Return (X, Y) of the center of cell containing provided text 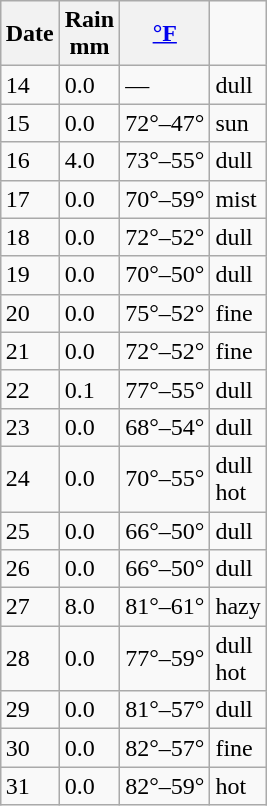
70°–50° (165, 275)
16 (30, 161)
27 (30, 607)
26 (30, 569)
82°–59° (165, 786)
4.0 (89, 161)
14 (30, 85)
25 (30, 531)
24 (30, 478)
77°–59° (165, 658)
22 (30, 389)
8.0 (89, 607)
mist (238, 199)
19 (30, 275)
31 (30, 786)
Date (30, 34)
70°–55° (165, 478)
28 (30, 658)
77°–55° (165, 389)
hazy (238, 607)
82°–57° (165, 748)
23 (30, 427)
Rainmm (89, 34)
70°–59° (165, 199)
17 (30, 199)
18 (30, 237)
— (165, 85)
21 (30, 351)
hot (238, 786)
73°–55° (165, 161)
0.1 (89, 389)
29 (30, 710)
sun (238, 123)
72°–47° (165, 123)
15 (30, 123)
20 (30, 313)
68°–54° (165, 427)
81°–61° (165, 607)
°F (165, 34)
75°–52° (165, 313)
30 (30, 748)
81°–57° (165, 710)
